For the text-containing cell, return its midpoint in [X, Y] coordinate format. 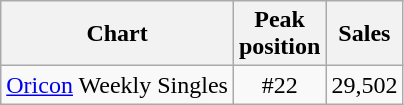
Chart [118, 34]
#22 [279, 85]
Peakposition [279, 34]
Sales [364, 34]
29,502 [364, 85]
Oricon Weekly Singles [118, 85]
